Determine the (X, Y) coordinate at the center of the cell enclosing the given text.  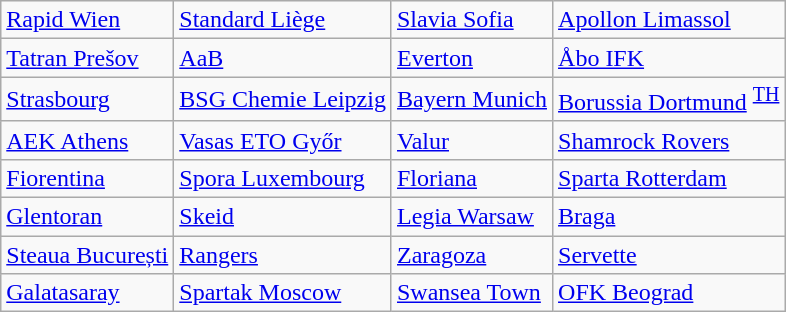
Servette (669, 255)
Swansea Town (472, 293)
Slavia Sofia (472, 20)
Rangers (283, 255)
Spora Luxembourg (283, 178)
Galatasaray (88, 293)
Fiorentina (88, 178)
Standard Liège (283, 20)
Valur (472, 140)
Glentoran (88, 217)
Bayern Munich (472, 100)
Tatran Prešov (88, 58)
AaB (283, 58)
Braga (669, 217)
Steaua București (88, 255)
BSG Chemie Leipzig (283, 100)
Vasas ETO Győr (283, 140)
Spartak Moscow (283, 293)
Floriana (472, 178)
Everton (472, 58)
AEK Athens (88, 140)
Sparta Rotterdam (669, 178)
OFK Beograd (669, 293)
Strasbourg (88, 100)
Rapid Wien (88, 20)
Shamrock Rovers (669, 140)
Borussia Dortmund TH (669, 100)
Zaragoza (472, 255)
Åbo IFK (669, 58)
Legia Warsaw (472, 217)
Apollon Limassol (669, 20)
Skeid (283, 217)
